Scan for the cell matching the given text and deliver its [X, Y] coordinate at center. 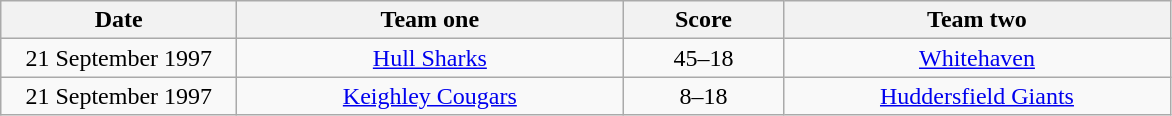
8–18 [704, 96]
Hull Sharks [430, 58]
Keighley Cougars [430, 96]
Team two [977, 20]
45–18 [704, 58]
Whitehaven [977, 58]
Huddersfield Giants [977, 96]
Date [119, 20]
Score [704, 20]
Team one [430, 20]
